Detect which cell encompasses the target text, then output its (X, Y) center coordinate. 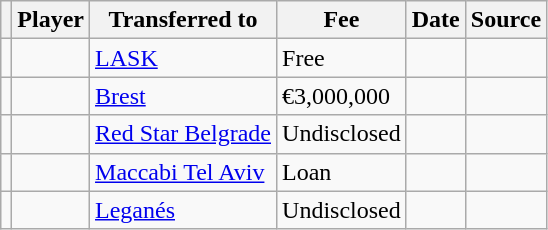
Maccabi Tel Aviv (184, 172)
Free (342, 58)
Transferred to (184, 20)
Date (436, 20)
Loan (342, 172)
LASK (184, 58)
Brest (184, 96)
Player (51, 20)
Leganés (184, 210)
Fee (342, 20)
Source (506, 20)
Red Star Belgrade (184, 134)
€3,000,000 (342, 96)
